Identify which cell holds the provided text, then report its (X, Y) central coordinate. 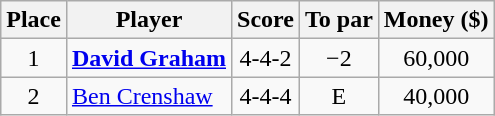
Player (148, 20)
Place (34, 20)
E (338, 96)
−2 (338, 58)
60,000 (436, 58)
4-4-2 (266, 58)
Money ($) (436, 20)
To par (338, 20)
40,000 (436, 96)
4-4-4 (266, 96)
2 (34, 96)
1 (34, 58)
Score (266, 20)
Ben Crenshaw (148, 96)
David Graham (148, 58)
